Extract the [X, Y] coordinate from the center of the cell holding the provided text.  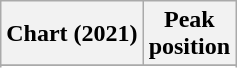
Peak position [189, 34]
Chart (2021) [72, 34]
